Identify which cell holds the provided text, then report its (X, Y) central coordinate. 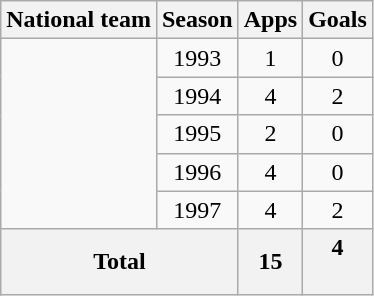
Total (120, 262)
1995 (197, 134)
1993 (197, 58)
Season (197, 20)
National team (79, 20)
Apps (270, 20)
1994 (197, 96)
Goals (338, 20)
1996 (197, 172)
1997 (197, 210)
15 (270, 262)
1 (270, 58)
